Return [x, y] of the center of cell containing provided text 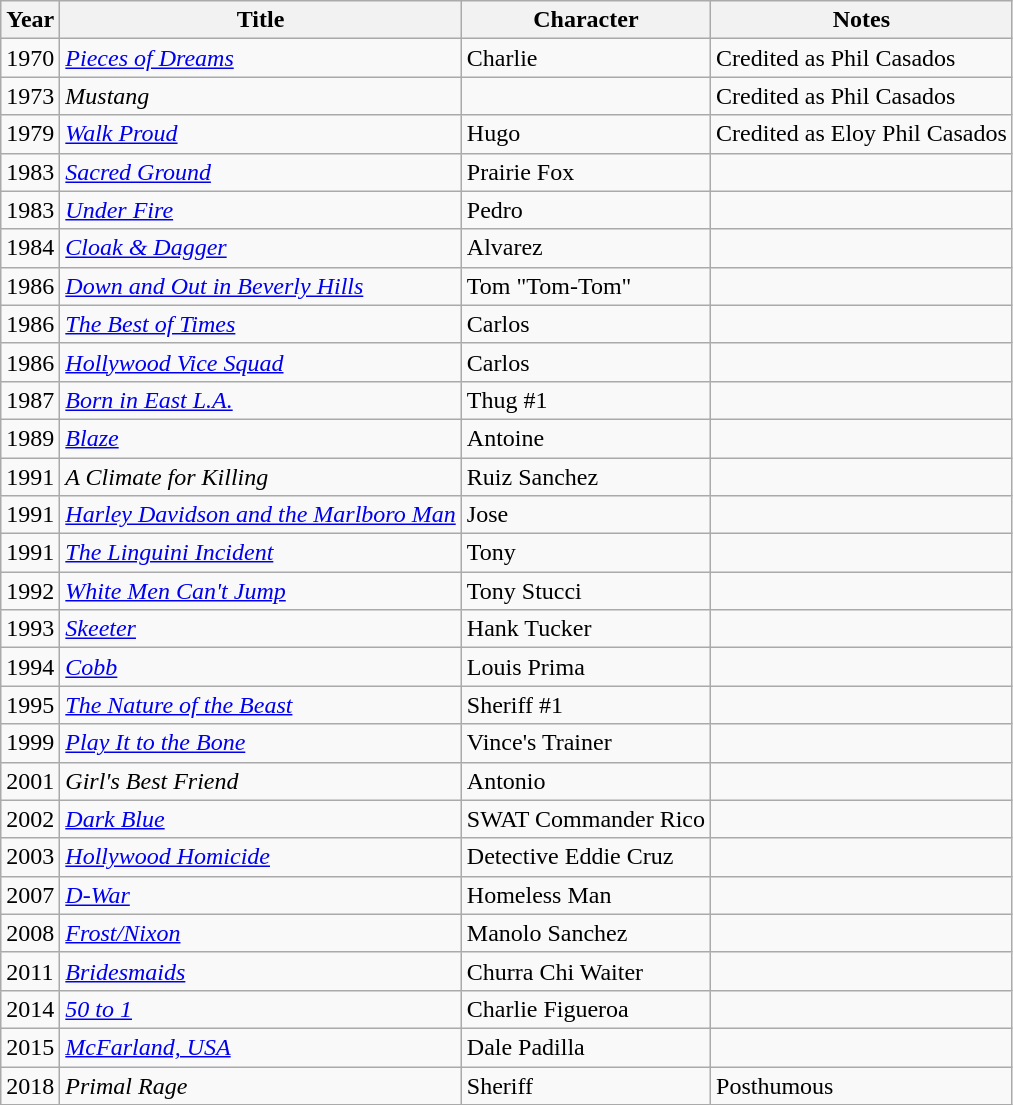
Credited as Eloy Phil Casados [862, 134]
Sheriff [586, 1085]
2002 [30, 819]
1979 [30, 134]
Primal Rage [260, 1085]
Pieces of Dreams [260, 58]
Vince's Trainer [586, 743]
Cobb [260, 667]
D-War [260, 895]
Notes [862, 20]
Tony [586, 553]
White Men Can't Jump [260, 591]
Louis Prima [586, 667]
Dark Blue [260, 819]
Pedro [586, 210]
Frost/Nixon [260, 933]
1995 [30, 705]
Homeless Man [586, 895]
Manolo Sanchez [586, 933]
The Linguini Incident [260, 553]
2003 [30, 857]
Character [586, 20]
Posthumous [862, 1085]
SWAT Commander Rico [586, 819]
Under Fire [260, 210]
Year [30, 20]
2014 [30, 1009]
Detective Eddie Cruz [586, 857]
Tony Stucci [586, 591]
1994 [30, 667]
Sheriff #1 [586, 705]
Walk Proud [260, 134]
Tom "Tom-Tom" [586, 286]
Born in East L.A. [260, 400]
McFarland, USA [260, 1047]
50 to 1 [260, 1009]
Girl's Best Friend [260, 781]
Charlie Figueroa [586, 1009]
2015 [30, 1047]
2007 [30, 895]
Hank Tucker [586, 629]
Sacred Ground [260, 172]
Play It to the Bone [260, 743]
Prairie Fox [586, 172]
1993 [30, 629]
Skeeter [260, 629]
Down and Out in Beverly Hills [260, 286]
2011 [30, 971]
Antoine [586, 438]
2008 [30, 933]
A Climate for Killing [260, 477]
Hugo [586, 134]
Hollywood Homicide [260, 857]
1987 [30, 400]
Blaze [260, 438]
Ruiz Sanchez [586, 477]
1989 [30, 438]
Title [260, 20]
Dale Padilla [586, 1047]
Mustang [260, 96]
The Nature of the Beast [260, 705]
Churra Chi Waiter [586, 971]
1970 [30, 58]
Alvarez [586, 248]
Harley Davidson and the Marlboro Man [260, 515]
1984 [30, 248]
1999 [30, 743]
Charlie [586, 58]
Bridesmaids [260, 971]
Jose [586, 515]
Antonio [586, 781]
Hollywood Vice Squad [260, 362]
Thug #1 [586, 400]
The Best of Times [260, 324]
2001 [30, 781]
1992 [30, 591]
2018 [30, 1085]
Cloak & Dagger [260, 248]
1973 [30, 96]
